For the text-containing cell, return its midpoint in [X, Y] coordinate format. 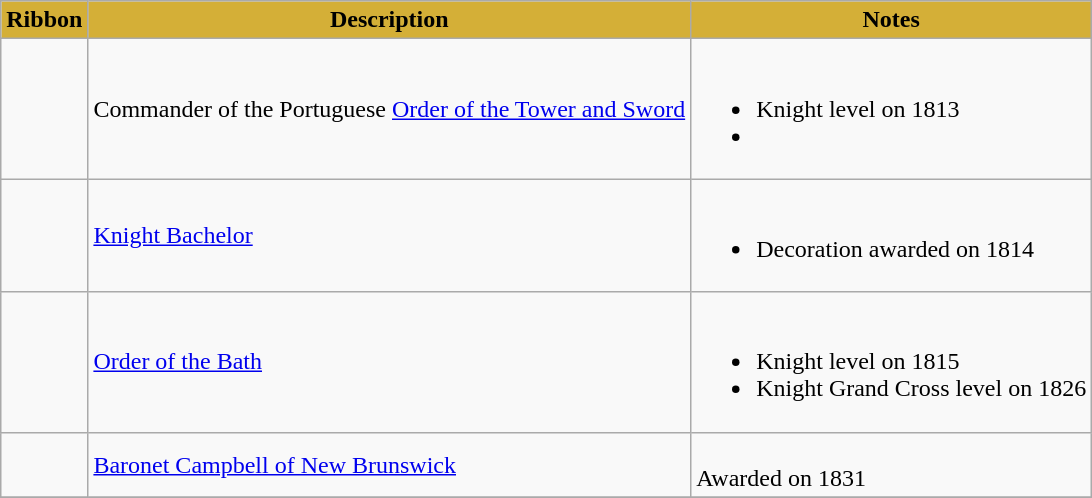
Notes [892, 20]
Decoration awarded on 1814 [892, 236]
Knight Bachelor [390, 236]
Order of the Bath [390, 362]
Knight level on 1815Knight Grand Cross level on 1826 [892, 362]
Description [390, 20]
Baronet Campbell of New Brunswick [390, 464]
Ribbon [44, 20]
Knight level on 1813 [892, 109]
Awarded on 1831 [892, 464]
Commander of the Portuguese Order of the Tower and Sword [390, 109]
